From the cell containing the given text, extract its center point as (X, Y) coordinate. 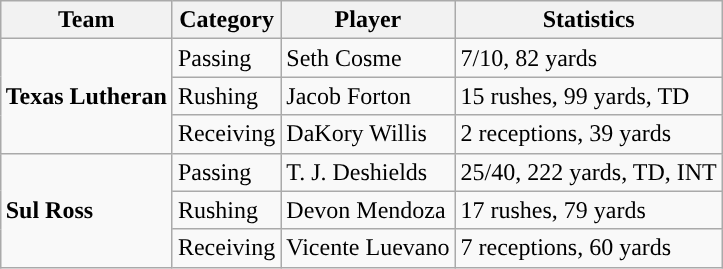
Seth Cosme (368, 58)
Category (226, 20)
Vicente Luevano (368, 248)
DaKory Willis (368, 134)
7 receptions, 60 yards (588, 248)
17 rushes, 79 yards (588, 210)
2 receptions, 39 yards (588, 134)
15 rushes, 99 yards, TD (588, 96)
Team (86, 20)
Jacob Forton (368, 96)
25/40, 222 yards, TD, INT (588, 172)
Sul Ross (86, 210)
Statistics (588, 20)
Player (368, 20)
Devon Mendoza (368, 210)
Texas Lutheran (86, 96)
T. J. Deshields (368, 172)
7/10, 82 yards (588, 58)
